Determine the [X, Y] coordinate at the center of the cell enclosing the given text.  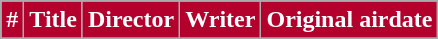
Original airdate [350, 20]
Title [54, 20]
Writer [220, 20]
Director [130, 20]
# [12, 20]
